Find where the given text appears and provide that cell's center as (x, y) coordinate. 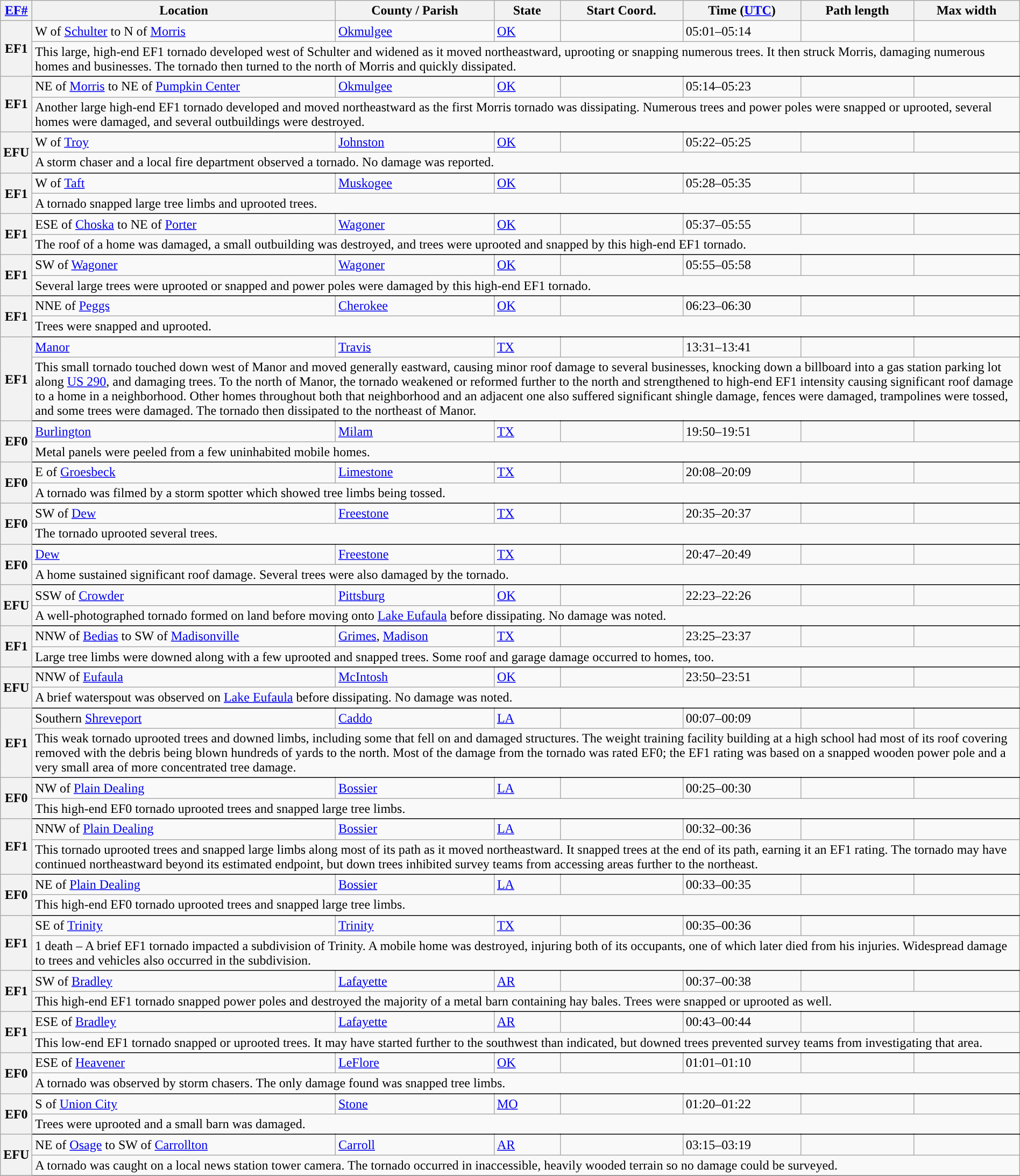
Time (UTC) (742, 11)
MO (527, 1104)
The roof of a home was damaged, a small outbuilding was destroyed, and trees were uprooted and snapped by this high-end EF1 tornado. (526, 244)
E of Groesbeck (184, 472)
Milam (414, 431)
Trees were snapped and uprooted. (526, 327)
05:28–05:35 (742, 183)
SE of Trinity (184, 925)
01:20–01:22 (742, 1104)
NNE of Peggs (184, 306)
Path length (858, 11)
22:23–22:26 (742, 595)
Grimes, Madison (414, 636)
A well-photographed tornado formed on land before moving onto Lake Eufaula before dissipating. No damage was noted. (526, 615)
McIntosh (414, 677)
00:25–00:30 (742, 788)
Several large trees were uprooted or snapped and power poles were damaged by this high-end EF1 tornado. (526, 286)
23:50–23:51 (742, 677)
NW of Plain Dealing (184, 788)
00:43–00:44 (742, 1022)
S of Union City (184, 1104)
Large tree limbs were downed along with a few uprooted and snapped trees. Some roof and garage damage occurred to homes, too. (526, 657)
Dew (184, 554)
Metal panels were peeled from a few uninhabited mobile homes. (526, 452)
Carroll (414, 1145)
Location (184, 11)
05:14–05:23 (742, 87)
A storm chaser and a local fire department observed a tornado. No damage was reported. (526, 162)
LeFlore (414, 1063)
00:37–00:38 (742, 981)
23:25–23:37 (742, 636)
The tornado uprooted several trees. (526, 534)
Pittsburg (414, 595)
03:15–03:19 (742, 1145)
00:35–00:36 (742, 925)
19:50–19:51 (742, 431)
Muskogee (414, 183)
Cherokee (414, 306)
20:47–20:49 (742, 554)
W of Taft (184, 183)
Stone (414, 1104)
NNW of Bedias to SW of Madisonville (184, 636)
00:07–00:09 (742, 718)
ESE of Choska to NE of Porter (184, 224)
05:37–05:55 (742, 224)
Johnston (414, 142)
05:22–05:25 (742, 142)
Trees were uprooted and a small barn was damaged. (526, 1124)
Caddo (414, 718)
20:08–20:09 (742, 472)
County / Parish (414, 11)
NNW of Plain Dealing (184, 829)
Limestone (414, 472)
Burlington (184, 431)
Manor (184, 347)
EF# (16, 11)
Trinity (414, 925)
ESE of Heavener (184, 1063)
SW of Wagoner (184, 265)
A tornado was observed by storm chasers. The only damage found was snapped tree limbs. (526, 1083)
SSW of Crowder (184, 595)
NE of Plain Dealing (184, 884)
Southern Shreveport (184, 718)
A tornado was filmed by a storm spotter which showed tree limbs being tossed. (526, 493)
05:55–05:58 (742, 265)
Travis (414, 347)
W of Schulter to N of Morris (184, 31)
A tornado snapped large tree limbs and uprooted trees. (526, 203)
00:32–00:36 (742, 829)
05:01–05:14 (742, 31)
ESE of Bradley (184, 1022)
NE of Morris to NE of Pumpkin Center (184, 87)
06:23–06:30 (742, 306)
13:31–13:41 (742, 347)
NNW of Eufaula (184, 677)
A home sustained significant roof damage. Several trees were also damaged by the tornado. (526, 575)
20:35–20:37 (742, 513)
SW of Dew (184, 513)
SW of Bradley (184, 981)
01:01–01:10 (742, 1063)
A brief waterspout was observed on Lake Eufaula before dissipating. No damage was noted. (526, 698)
NE of Osage to SW of Carrollton (184, 1145)
00:33–00:35 (742, 884)
Max width (966, 11)
State (527, 11)
Start Coord. (621, 11)
W of Troy (184, 142)
